Determine the (x, y) coordinate at the center of the cell enclosing the given text.  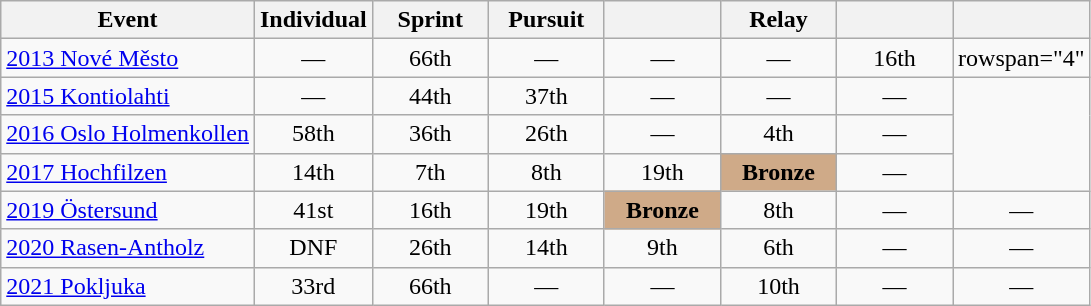
41st (313, 210)
4th (778, 134)
2019 Östersund (128, 210)
9th (662, 248)
rowspan="4" (1022, 58)
Sprint (430, 20)
Individual (313, 20)
7th (430, 172)
2017 Hochfilzen (128, 172)
2016 Oslo Holmenkollen (128, 134)
36th (430, 134)
37th (546, 96)
2015 Kontiolahti (128, 96)
6th (778, 248)
2013 Nové Město (128, 58)
33rd (313, 286)
44th (430, 96)
58th (313, 134)
Event (128, 20)
2020 Rasen-Antholz (128, 248)
Relay (778, 20)
DNF (313, 248)
10th (778, 286)
Pursuit (546, 20)
2021 Pokljuka (128, 286)
